Scan for the cell matching the given text and deliver its [x, y] coordinate at center. 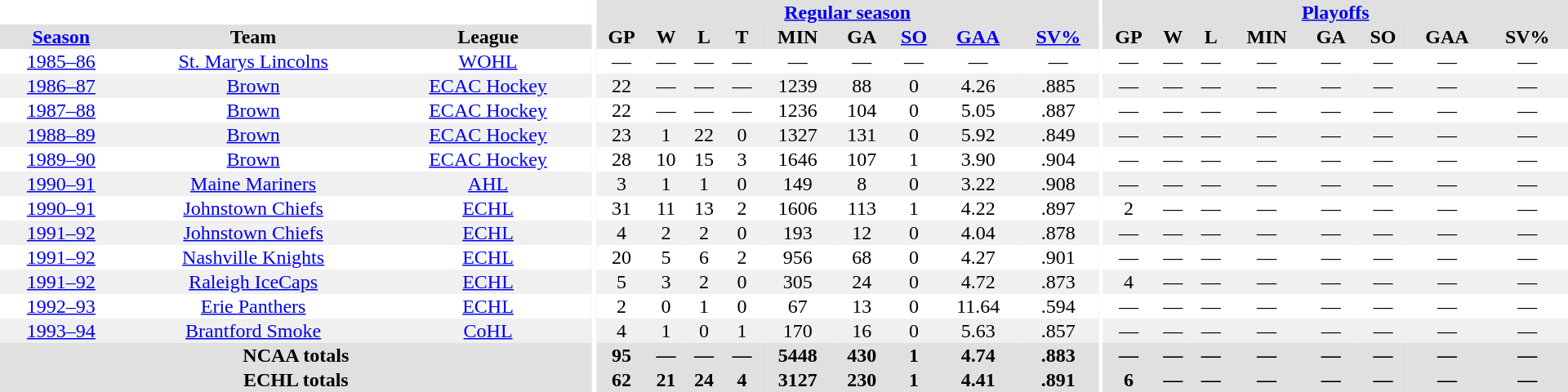
4.26 [978, 86]
67 [798, 306]
1993–94 [61, 331]
.904 [1058, 159]
4.72 [978, 282]
3.22 [978, 184]
Playoffs [1336, 12]
CoHL [488, 331]
95 [622, 355]
.594 [1058, 306]
4.27 [978, 257]
104 [862, 110]
4.22 [978, 208]
5.05 [978, 110]
Season [61, 37]
23 [622, 135]
3127 [798, 380]
88 [862, 86]
ECHL totals [296, 380]
11 [666, 208]
430 [862, 355]
St. Marys Lincolns [253, 61]
4.74 [978, 355]
170 [798, 331]
5.63 [978, 331]
31 [622, 208]
.897 [1058, 208]
.901 [1058, 257]
5448 [798, 355]
1985–86 [61, 61]
4.41 [978, 380]
Nashville Knights [253, 257]
113 [862, 208]
20 [622, 257]
WOHL [488, 61]
4.04 [978, 233]
1988–89 [61, 135]
1986–87 [61, 86]
.857 [1058, 331]
1987–88 [61, 110]
230 [862, 380]
1992–93 [61, 306]
Maine Mariners [253, 184]
.885 [1058, 86]
15 [704, 159]
21 [666, 380]
193 [798, 233]
.887 [1058, 110]
.891 [1058, 380]
28 [622, 159]
1989–90 [61, 159]
131 [862, 135]
T [742, 37]
1236 [798, 110]
3.90 [978, 159]
1606 [798, 208]
1327 [798, 135]
1239 [798, 86]
.908 [1058, 184]
10 [666, 159]
.849 [1058, 135]
AHL [488, 184]
12 [862, 233]
Regular season [848, 12]
Brantford Smoke [253, 331]
Team [253, 37]
1646 [798, 159]
NCAA totals [296, 355]
5.92 [978, 135]
.883 [1058, 355]
.878 [1058, 233]
.873 [1058, 282]
16 [862, 331]
149 [798, 184]
Raleigh IceCaps [253, 282]
305 [798, 282]
8 [862, 184]
956 [798, 257]
League [488, 37]
107 [862, 159]
68 [862, 257]
62 [622, 380]
11.64 [978, 306]
Erie Panthers [253, 306]
